Identify which cell holds the provided text, then report its (X, Y) central coordinate. 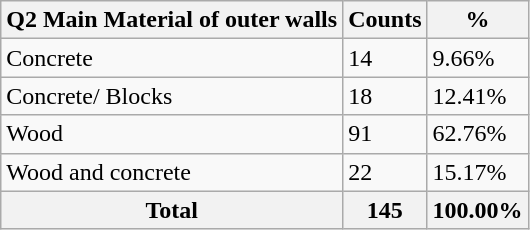
Q2 Main Material of outer walls (172, 20)
18 (385, 96)
91 (385, 134)
62.76% (478, 134)
Wood and concrete (172, 172)
15.17% (478, 172)
% (478, 20)
Concrete/ Blocks (172, 96)
100.00% (478, 210)
Wood (172, 134)
Total (172, 210)
Counts (385, 20)
9.66% (478, 58)
145 (385, 210)
12.41% (478, 96)
14 (385, 58)
22 (385, 172)
Concrete (172, 58)
